Locate the cell with the specified text and output its (x, y) center coordinate. 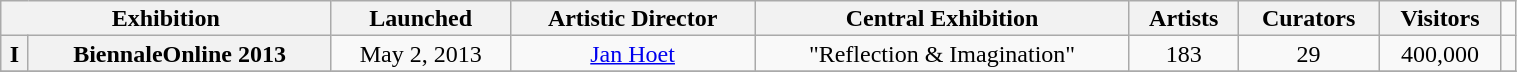
Launched (421, 18)
Artists (1184, 18)
Exhibition (166, 18)
Central Exhibition (942, 18)
Curators (1308, 18)
I (15, 54)
Jan Hoet (633, 54)
29 (1308, 54)
400,000 (1440, 54)
May 2, 2013 (421, 54)
Visitors (1440, 18)
Artistic Director (633, 18)
"Reflection & Imagination" (942, 54)
183 (1184, 54)
BiennaleOnline 2013 (179, 54)
